Identify which cell holds the provided text, then report its [X, Y] central coordinate. 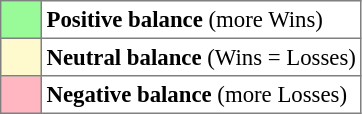
Neutral balance (Wins = Losses) [201, 57]
Negative balance (more Losses) [201, 95]
Positive balance (more Wins) [201, 20]
